Determine the [X, Y] coordinate at the center of the cell enclosing the given text.  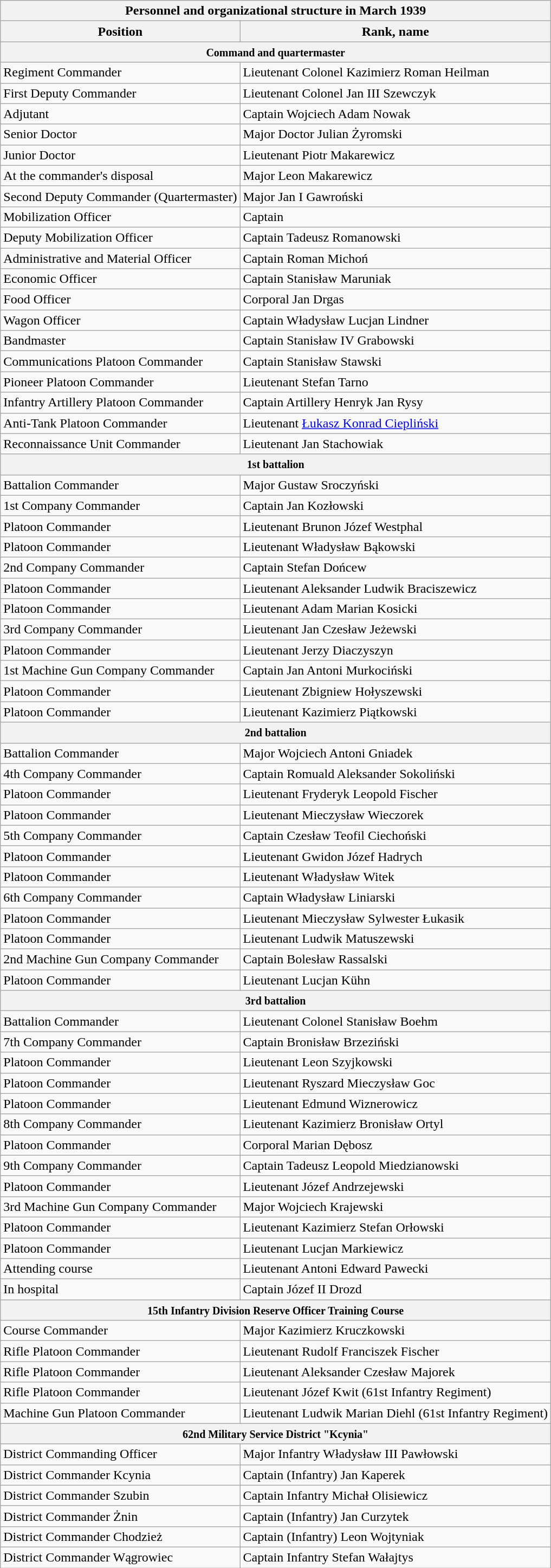
In hospital [120, 1290]
Lieutenant Jan Czesław Jeżewski [396, 630]
Captain Romuald Aleksander Sokoliński [396, 774]
Captain Tadeusz Leopold Miedzianowski [396, 1165]
Lieutenant Kazimierz Stefan Orłowski [396, 1227]
Captain Jan Kozłowski [396, 506]
Lieutenant Colonel Stanisław Boehm [396, 1021]
Lieutenant Colonel Jan III Szewczyk [396, 93]
Lieutenant Stefan Tarno [396, 382]
Infantry Artillery Platoon Commander [120, 403]
Major Doctor Julian Żyromski [396, 134]
Lieutenant Brunon Józef Westphal [396, 526]
Junior Doctor [120, 155]
Captain Wojciech Adam Nowak [396, 114]
Captain Stanisław Maruniak [396, 279]
15th Infantry Division Reserve Officer Training Course [276, 1310]
Regiment Commander [120, 73]
Lieutenant Kazimierz Bronisław Ortyl [396, 1124]
Food Officer [120, 300]
Captain (Infantry) Jan Kaperek [396, 1475]
Captain Bronisław Brzeziński [396, 1042]
3rd battalion [276, 1001]
4th Company Commander [120, 774]
Lieutenant Zbigniew Hołyszewski [396, 691]
Mobilization Officer [120, 217]
Lieutenant Mieczysław Wieczorek [396, 815]
1st Machine Gun Company Commander [120, 671]
Captain Czesław Teofil Ciechoński [396, 835]
Administrative and Material Officer [120, 258]
Wagon Officer [120, 320]
Lieutenant Colonel Kazimierz Roman Heilman [396, 73]
5th Company Commander [120, 835]
Lieutenant Ludwik Marian Diehl (61st Infantry Regiment) [396, 1413]
Captain Jan Antoni Murkociński [396, 671]
Lieutenant Ludwik Matuszewski [396, 939]
District Commander Szubin [120, 1495]
Captain Bolesław Rassalski [396, 960]
Lieutenant Gwidon Józef Hadrych [396, 856]
Lieutenant Rudolf Franciszek Fischer [396, 1351]
Lieutenant Leon Szyjkowski [396, 1062]
District Commander Chodzież [120, 1537]
Position [120, 31]
Lieutenant Kazimierz Piątkowski [396, 712]
Captain Stanisław IV Grabowski [396, 341]
Captain Artillery Henryk Jan Rysy [396, 403]
Captain Infantry Stefan Wałajtys [396, 1557]
Machine Gun Platoon Commander [120, 1413]
2nd Company Commander [120, 567]
Lieutenant Piotr Makarewicz [396, 155]
Pioneer Platoon Commander [120, 382]
2nd Machine Gun Company Commander [120, 960]
Lieutenant Aleksander Czesław Majorek [396, 1372]
Major Jan I Gawroński [396, 196]
Personnel and organizational structure in March 1939 [276, 11]
Anti-Tank Platoon Commander [120, 423]
Lieutenant Aleksander Ludwik Braciszewicz [396, 588]
Economic Officer [120, 279]
Lieutenant Jerzy Diaczyszyn [396, 650]
Captain Infantry Michał Olisiewicz [396, 1495]
Senior Doctor [120, 134]
Attending course [120, 1269]
Communications Platoon Commander [120, 361]
Captain Tadeusz Romanowski [396, 237]
Major Gustaw Sroczyński [396, 485]
Captain (Infantry) Jan Curzytek [396, 1516]
Second Deputy Commander (Quartermaster) [120, 196]
1st battalion [276, 464]
Major Wojciech Antoni Gniadek [396, 753]
Captain Władysław Liniarski [396, 897]
Bandmaster [120, 341]
Lieutenant Łukasz Konrad Ciepliński [396, 423]
Lieutenant Władysław Bąkowski [396, 547]
Major Wojciech Krajewski [396, 1207]
Lieutenant Fryderyk Leopold Fischer [396, 794]
Major Leon Makarewicz [396, 176]
Lieutenant Lucjan Markiewicz [396, 1248]
Rank, name [396, 31]
62nd Military Service District "Kcynia" [276, 1434]
Course Commander [120, 1331]
Corporal Jan Drgas [396, 300]
District Commander Żnin [120, 1516]
Captain Stanisław Stawski [396, 361]
At the commander's disposal [120, 176]
Captain Stefan Dońcew [396, 567]
6th Company Commander [120, 897]
Deputy Mobilization Officer [120, 237]
Lieutenant Lucjan Kühn [396, 980]
3rd Machine Gun Company Commander [120, 1207]
Corporal Marian Dębosz [396, 1145]
Adjutant [120, 114]
Captain Roman Michoń [396, 258]
Lieutenant Adam Marian Kosicki [396, 609]
Reconnaissance Unit Commander [120, 444]
Command and quartermaster [276, 52]
9th Company Commander [120, 1165]
Captain (Infantry) Leon Wojtyniak [396, 1537]
District Commander Wągrowiec [120, 1557]
Lieutenant Edmund Wiznerowicz [396, 1104]
Lieutenant Władysław Witek [396, 877]
Lieutenant Mieczysław Sylwester Łukasik [396, 918]
Lieutenant Józef Kwit (61st Infantry Regiment) [396, 1392]
Captain Józef II Drozd [396, 1290]
Lieutenant Józef Andrzejewski [396, 1186]
Major Infantry Władysław III Pawłowski [396, 1454]
2nd battalion [276, 733]
7th Company Commander [120, 1042]
Major Kazimierz Kruczkowski [396, 1331]
Captain Władysław Lucjan Lindner [396, 320]
1st Company Commander [120, 506]
District Commanding Officer [120, 1454]
3rd Company Commander [120, 630]
Lieutenant Ryszard Mieczysław Goc [396, 1083]
First Deputy Commander [120, 93]
Lieutenant Antoni Edward Pawecki [396, 1269]
8th Company Commander [120, 1124]
Captain [396, 217]
District Commander Kcynia [120, 1475]
Lieutenant Jan Stachowiak [396, 444]
